Scan for the cell matching the given text and deliver its (X, Y) coordinate at center. 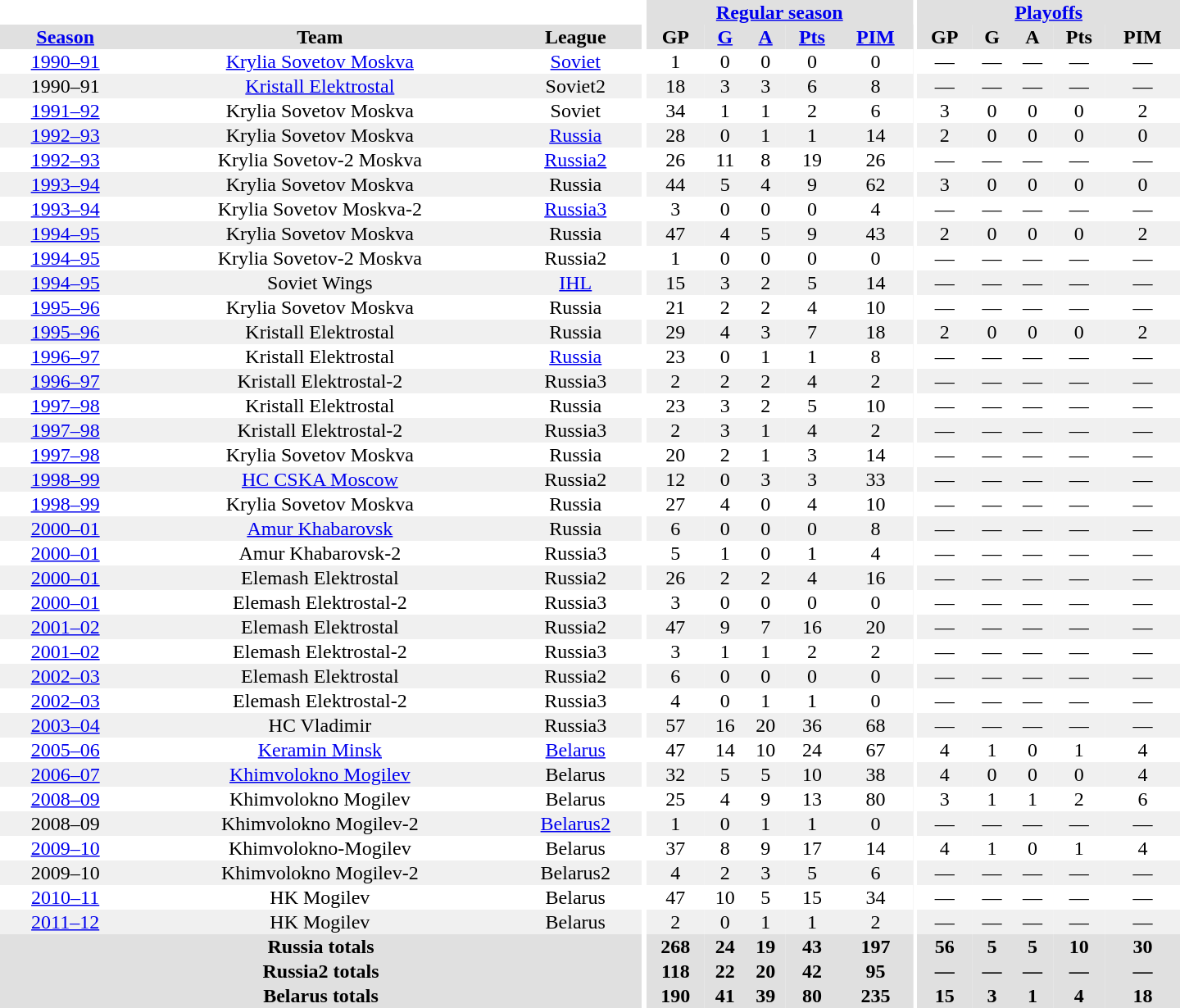
Regular season (780, 12)
HC Vladimir (320, 725)
37 (675, 848)
Soviet Wings (320, 283)
36 (812, 725)
2006–07 (66, 774)
League (575, 37)
33 (875, 479)
Keramin Minsk (320, 750)
42 (812, 971)
Amur Khabarovsk (320, 529)
235 (875, 996)
39 (765, 996)
HC CSKA Moscow (320, 479)
30 (1142, 947)
118 (675, 971)
12 (675, 479)
IHL (575, 283)
2003–04 (66, 725)
2005–06 (66, 750)
95 (875, 971)
67 (875, 750)
57 (675, 725)
41 (724, 996)
Krylia Sovetov Moskva-2 (320, 209)
68 (875, 725)
17 (812, 848)
2011–12 (66, 922)
38 (875, 774)
13 (812, 799)
Khimvolokno-Mogilev (320, 848)
32 (675, 774)
268 (675, 947)
62 (875, 184)
Soviet2 (575, 86)
Russia totals (321, 947)
Season (66, 37)
21 (675, 307)
11 (724, 160)
190 (675, 996)
27 (675, 504)
197 (875, 947)
Belarus totals (321, 996)
2010–11 (66, 897)
Playoffs (1049, 12)
Team (320, 37)
22 (724, 971)
44 (675, 184)
29 (675, 332)
28 (675, 135)
56 (944, 947)
Russia2 totals (321, 971)
1991–92 (66, 111)
Amur Khabarovsk-2 (320, 553)
25 (675, 799)
